Determine the (X, Y) coordinate at the center of the cell enclosing the given text.  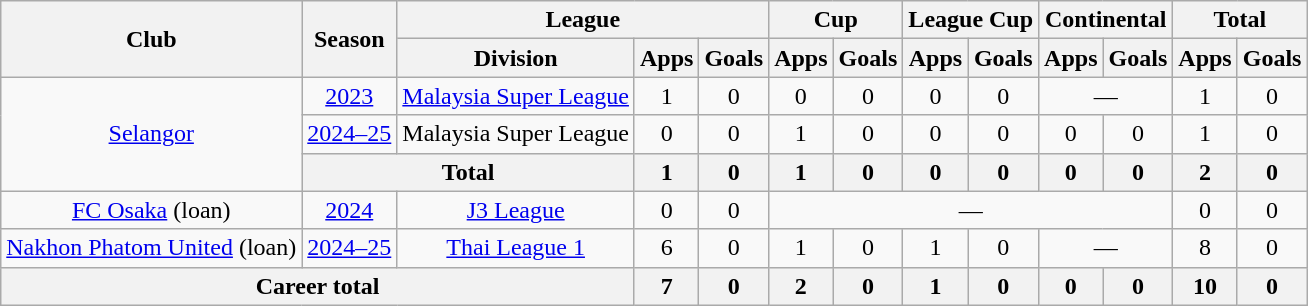
Thai League 1 (516, 248)
League Cup (971, 20)
League (583, 20)
Selangor (152, 134)
Club (152, 39)
Cup (836, 20)
Nakhon Phatom United (loan) (152, 248)
Career total (318, 286)
Division (516, 58)
8 (1205, 248)
2023 (350, 96)
7 (666, 286)
10 (1205, 286)
J3 League (516, 210)
Season (350, 39)
FC Osaka (loan) (152, 210)
Continental (1106, 20)
2024 (350, 210)
6 (666, 248)
